From the cell containing the given text, extract its center point as (x, y) coordinate. 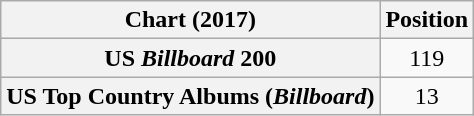
Position (427, 20)
Chart (2017) (190, 20)
US Billboard 200 (190, 58)
US Top Country Albums (Billboard) (190, 96)
13 (427, 96)
119 (427, 58)
